Locate the cell with the specified text and output its (x, y) center coordinate. 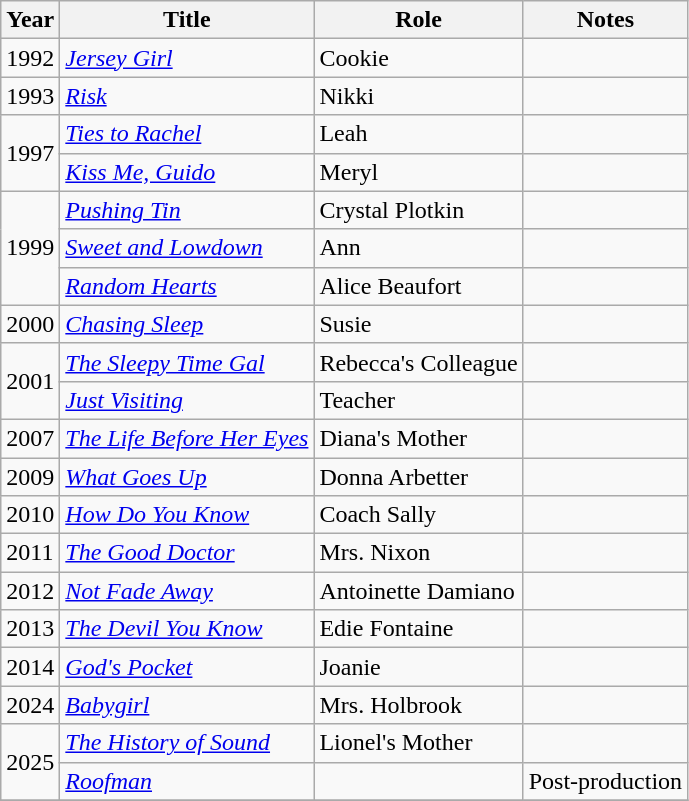
The History of Sound (187, 743)
Edie Fontaine (418, 629)
What Goes Up (187, 477)
Notes (605, 20)
2025 (30, 762)
2001 (30, 381)
2013 (30, 629)
Rebecca's Colleague (418, 362)
The Good Doctor (187, 553)
Chasing Sleep (187, 324)
Risk (187, 96)
Just Visiting (187, 400)
2024 (30, 705)
The Sleepy Time Gal (187, 362)
Meryl (418, 172)
2010 (30, 515)
Year (30, 20)
Kiss Me, Guido (187, 172)
Crystal Plotkin (418, 210)
2014 (30, 667)
1993 (30, 96)
Cookie (418, 58)
The Devil You Know (187, 629)
Ann (418, 248)
How Do You Know (187, 515)
Roofman (187, 781)
Donna Arbetter (418, 477)
Babygirl (187, 705)
Role (418, 20)
Teacher (418, 400)
1992 (30, 58)
Diana's Mother (418, 438)
The Life Before Her Eyes (187, 438)
Post-production (605, 781)
Jersey Girl (187, 58)
2012 (30, 591)
Title (187, 20)
1999 (30, 248)
Not Fade Away (187, 591)
2009 (30, 477)
Coach Sally (418, 515)
2007 (30, 438)
Nikki (418, 96)
1997 (30, 153)
Lionel's Mother (418, 743)
God's Pocket (187, 667)
Random Hearts (187, 286)
Mrs. Nixon (418, 553)
Mrs. Holbrook (418, 705)
Alice Beaufort (418, 286)
Leah (418, 134)
Antoinette Damiano (418, 591)
2000 (30, 324)
Susie (418, 324)
Pushing Tin (187, 210)
Sweet and Lowdown (187, 248)
2011 (30, 553)
Joanie (418, 667)
Ties to Rachel (187, 134)
